Identify which cell holds the provided text, then report its [X, Y] central coordinate. 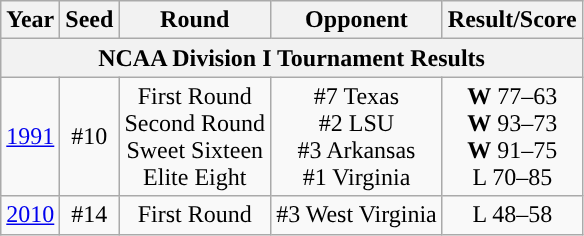
NCAA Division I Tournament Results [292, 58]
L 48–58 [512, 215]
Opponent [357, 20]
Result/Score [512, 20]
Year [30, 20]
Seed [90, 20]
1991 [30, 136]
Round [195, 20]
#10 [90, 136]
W 77–63W 93–73W 91–75L 70–85 [512, 136]
First RoundSecond RoundSweet SixteenElite Eight [195, 136]
#7 Texas#2 LSU#3 Arkansas#1 Virginia [357, 136]
2010 [30, 215]
First Round [195, 215]
#3 West Virginia [357, 215]
#14 [90, 215]
